From the cell containing the given text, extract its center point as (x, y) coordinate. 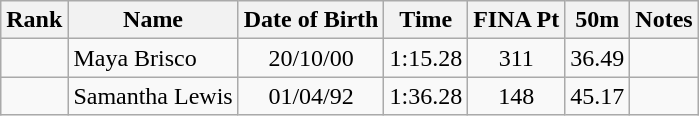
Date of Birth (311, 20)
Maya Brisco (153, 58)
311 (516, 58)
36.49 (598, 58)
Rank (34, 20)
1:15.28 (426, 58)
45.17 (598, 96)
20/10/00 (311, 58)
50m (598, 20)
FINA Pt (516, 20)
Name (153, 20)
Samantha Lewis (153, 96)
Notes (664, 20)
Time (426, 20)
01/04/92 (311, 96)
1:36.28 (426, 96)
148 (516, 96)
